Detect which cell encompasses the target text, then output its (X, Y) center coordinate. 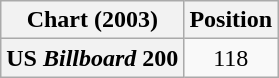
118 (231, 58)
Position (231, 20)
Chart (2003) (92, 20)
US Billboard 200 (92, 58)
